For the text-containing cell, return its midpoint in [X, Y] coordinate format. 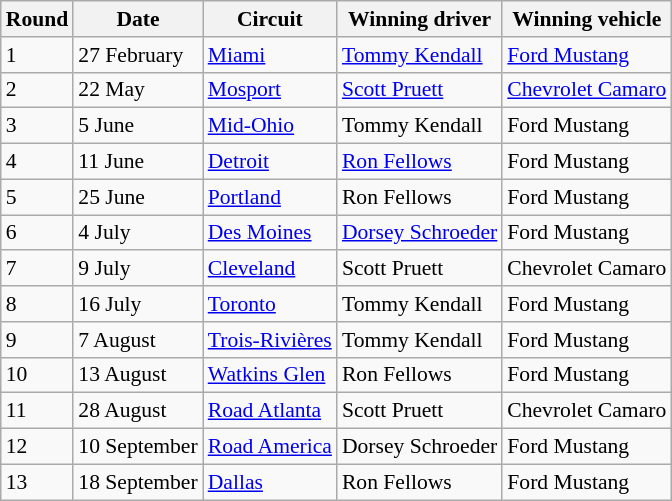
Winning driver [420, 19]
27 February [138, 55]
7 [38, 269]
Miami [270, 55]
Trois-Rivières [270, 340]
Portland [270, 197]
Des Moines [270, 233]
Toronto [270, 304]
Mid-Ohio [270, 126]
10 September [138, 447]
11 June [138, 162]
1 [38, 55]
4 [38, 162]
11 [38, 411]
8 [38, 304]
3 [38, 126]
Watkins Glen [270, 375]
9 [38, 340]
25 June [138, 197]
Road Atlanta [270, 411]
Dallas [270, 482]
9 July [138, 269]
Road America [270, 447]
Winning vehicle [586, 19]
13 [38, 482]
7 August [138, 340]
Round [38, 19]
Mosport [270, 90]
5 June [138, 126]
22 May [138, 90]
Cleveland [270, 269]
Detroit [270, 162]
Date [138, 19]
6 [38, 233]
12 [38, 447]
Circuit [270, 19]
16 July [138, 304]
4 July [138, 233]
28 August [138, 411]
13 August [138, 375]
10 [38, 375]
5 [38, 197]
18 September [138, 482]
2 [38, 90]
